Determine the [X, Y] coordinate at the center of the cell enclosing the given text.  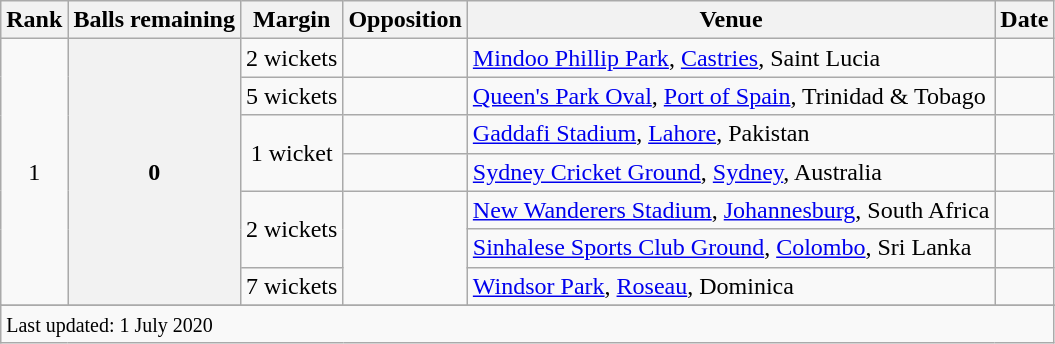
0 [154, 172]
1 [34, 172]
Last updated: 1 July 2020 [528, 324]
Gaddafi Stadium, Lahore, Pakistan [731, 134]
Sinhalese Sports Club Ground, Colombo, Sri Lanka [731, 248]
Windsor Park, Roseau, Dominica [731, 286]
7 wickets [291, 286]
1 wicket [291, 153]
Opposition [405, 20]
Venue [731, 20]
Sydney Cricket Ground, Sydney, Australia [731, 172]
Mindoo Phillip Park, Castries, Saint Lucia [731, 58]
Date [1024, 20]
Queen's Park Oval, Port of Spain, Trinidad & Tobago [731, 96]
5 wickets [291, 96]
Margin [291, 20]
New Wanderers Stadium, Johannesburg, South Africa [731, 210]
Balls remaining [154, 20]
Rank [34, 20]
